Provide the (x, y) coordinate of the cell's center where the given text is located.  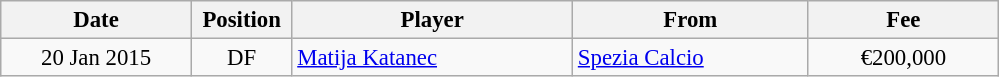
DF (242, 58)
Fee (904, 20)
20 Jan 2015 (96, 58)
From (691, 20)
Spezia Calcio (691, 58)
Player (432, 20)
Matija Katanec (432, 58)
Position (242, 20)
Date (96, 20)
€200,000 (904, 58)
